Identify which cell holds the provided text, then report its (x, y) central coordinate. 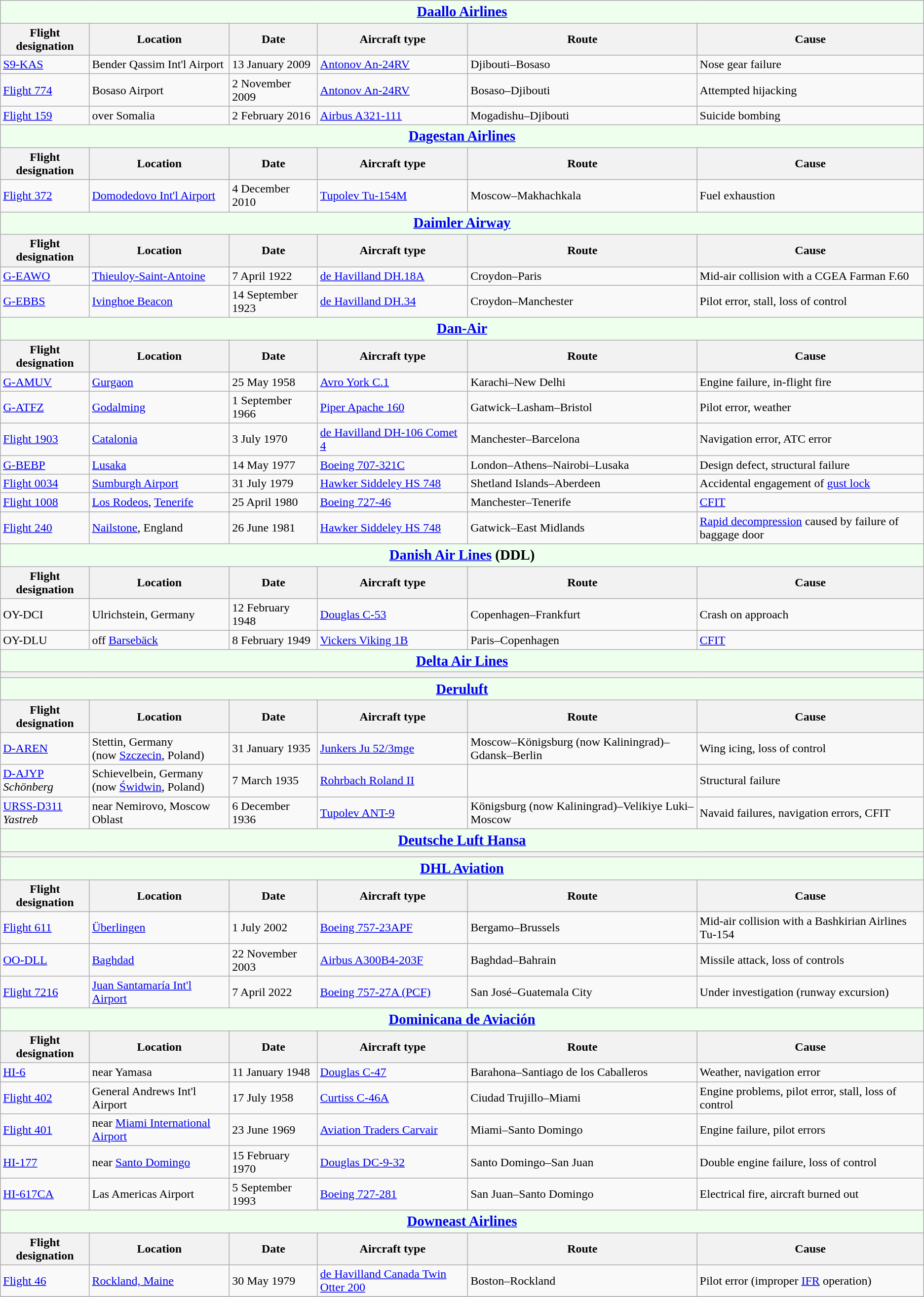
Flight 159 (45, 115)
Flight 402 (45, 1098)
Moscow–Makhachkala (582, 195)
Avro York C.1 (393, 381)
Flight 7216 (45, 992)
Gatwick–East Midlands (582, 528)
11 January 1948 (273, 1072)
URSS-D311Yastreb (45, 812)
Flight 1903 (45, 439)
Wing icing, loss of control (810, 748)
Paris–Copenhagen (582, 640)
near Yamasa (159, 1072)
Dominicana de Aviación (462, 1019)
near Nemirovo, Moscow Oblast (159, 812)
Piper Apache 160 (393, 407)
Bender Qassim Int'l Airport (159, 65)
Attempted hijacking (810, 90)
Nose gear failure (810, 65)
Karachi–New Delhi (582, 381)
DHL Aviation (462, 868)
HI-617CA (45, 1194)
near Miami International Airport (159, 1130)
7 April 1922 (273, 276)
Flight 0034 (45, 484)
Navaid failures, navigation errors, CFIT (810, 812)
Airbus A321-111 (393, 115)
Ulrichstein, Germany (159, 615)
G-EBBS (45, 301)
Sumburgh Airport (159, 484)
2 February 2016 (273, 115)
4 December 2010 (273, 195)
D-AREN (45, 748)
near Santo Domingo (159, 1162)
Catalonia (159, 439)
Flight 611 (45, 928)
Bergamo–Brussels (582, 928)
Weather, navigation error (810, 1072)
31 July 1979 (273, 484)
Douglas C-53 (393, 615)
G-ATFZ (45, 407)
Flight 401 (45, 1130)
Dan-Air (462, 329)
Pilot error, weather (810, 407)
Copenhagen–Frankfurt (582, 615)
Manchester–Barcelona (582, 439)
S9-KAS (45, 65)
Aviation Traders Carvair (393, 1130)
Structural failure (810, 781)
Delta Air Lines (462, 661)
Domodedovo Int'l Airport (159, 195)
Gatwick–Lasham–Bristol (582, 407)
Shetland Islands–Aberdeen (582, 484)
Moscow–Königsburg (now Kaliningrad)–Gdansk–Berlin (582, 748)
Nailstone, England (159, 528)
1 September 1966 (273, 407)
14 May 1977 (273, 464)
Fuel exhaustion (810, 195)
Juan Santamaría Int'l Airport (159, 992)
23 June 1969 (273, 1130)
Boeing 757-27A (PCF) (393, 992)
D-AJYPSchönberg (45, 781)
12 February 1948 (273, 615)
Airbus A300B4-203F (393, 959)
Engine failure, pilot errors (810, 1130)
7 March 1935 (273, 781)
OY-DCI (45, 615)
30 May 1979 (273, 1281)
Djibouti–Bosaso (582, 65)
Überlingen (159, 928)
Thieuloy-Saint-Antoine (159, 276)
Ciudad Trujillo–Miami (582, 1098)
Ivinghoe Beacon (159, 301)
6 December 1936 (273, 812)
G-BEBP (45, 464)
OO-DLL (45, 959)
Mid-air collision with a Bashkirian Airlines Tu-154 (810, 928)
Lusaka (159, 464)
Deruluft (462, 689)
London–Athens–Nairobi–Lusaka (582, 464)
17 July 1958 (273, 1098)
Boeing 757-23APF (393, 928)
13 January 2009 (273, 65)
Deutsche Luft Hansa (462, 840)
San José–Guatemala City (582, 992)
25 April 1980 (273, 502)
Flight 1008 (45, 502)
22 November 2003 (273, 959)
Tupolev Tu-154M (393, 195)
de Havilland DH-106 Comet 4 (393, 439)
Flight 46 (45, 1281)
G-AMUV (45, 381)
8 February 1949 (273, 640)
Mid-air collision with a CGEA Farman F.60 (810, 276)
Las Americas Airport (159, 1194)
1 July 2002 (273, 928)
Engine problems, pilot error, stall, loss of control (810, 1098)
15 February 1970 (273, 1162)
Double engine failure, loss of control (810, 1162)
Stettin, Germany(now Szczecin, Poland) (159, 748)
over Somalia (159, 115)
3 July 1970 (273, 439)
de Havilland DH.34 (393, 301)
Königsburg (now Kaliningrad)–Velikiye Luki–Moscow (582, 812)
Danish Air Lines (DDL) (462, 555)
off Barsebäck (159, 640)
Electrical fire, aircraft burned out (810, 1194)
2 November 2009 (273, 90)
Junkers Ju 52/3mge (393, 748)
14 September 1923 (273, 301)
31 January 1935 (273, 748)
Navigation error, ATC error (810, 439)
Miami–Santo Domingo (582, 1130)
Douglas DC-9-32 (393, 1162)
Croydon–Paris (582, 276)
7 April 2022 (273, 992)
G-EAWO (45, 276)
de Havilland DH.18A (393, 276)
Mogadishu–Djibouti (582, 115)
Pilot error, stall, loss of control (810, 301)
Flight 774 (45, 90)
Bosaso–Djibouti (582, 90)
Under investigation (runway excursion) (810, 992)
Flight 240 (45, 528)
Accidental engagement of gust lock (810, 484)
HI-6 (45, 1072)
Rohrbach Roland II (393, 781)
Godalming (159, 407)
Suicide bombing (810, 115)
Croydon–Manchester (582, 301)
Downeast Airlines (462, 1221)
de Havilland Canada Twin Otter 200 (393, 1281)
Missile attack, loss of controls (810, 959)
Tupolev ANT-9 (393, 812)
General Andrews Int'l Airport (159, 1098)
Curtiss C-46A (393, 1098)
Manchester–Tenerife (582, 502)
Los Rodeos, Tenerife (159, 502)
Daimler Airway (462, 223)
Santo Domingo–San Juan (582, 1162)
Boston–Rockland (582, 1281)
HI-177 (45, 1162)
Baghdad (159, 959)
Daallo Airlines (462, 12)
Boeing 727-281 (393, 1194)
Schievelbein, Germany(now Świdwin, Poland) (159, 781)
Baghdad–Bahrain (582, 959)
25 May 1958 (273, 381)
San Juan–Santo Domingo (582, 1194)
Gurgaon (159, 381)
Rockland, Maine (159, 1281)
Boeing 707-321C (393, 464)
OY-DLU (45, 640)
5 September 1993 (273, 1194)
26 June 1981 (273, 528)
Flight 372 (45, 195)
Barahona–Santiago de los Caballeros (582, 1072)
Dagestan Airlines (462, 136)
Rapid decompression caused by failure of baggage door (810, 528)
Boeing 727-46 (393, 502)
Bosaso Airport (159, 90)
Pilot error (improper IFR operation) (810, 1281)
Vickers Viking 1B (393, 640)
Douglas C-47 (393, 1072)
Crash on approach (810, 615)
Design defect, structural failure (810, 464)
Engine failure, in-flight fire (810, 381)
